Find where the given text appears and provide that cell's center as (x, y) coordinate. 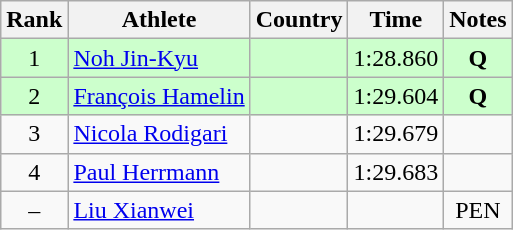
Country (299, 20)
1:29.679 (396, 134)
Nicola Rodigari (159, 134)
François Hamelin (159, 96)
1:29.683 (396, 172)
3 (34, 134)
Rank (34, 20)
Paul Herrmann (159, 172)
Noh Jin-Kyu (159, 58)
1:28.860 (396, 58)
Liu Xianwei (159, 210)
Athlete (159, 20)
2 (34, 96)
4 (34, 172)
1 (34, 58)
Time (396, 20)
– (34, 210)
1:29.604 (396, 96)
PEN (478, 210)
Notes (478, 20)
